Provide the [X, Y] coordinate of the cell's center where the given text is located.  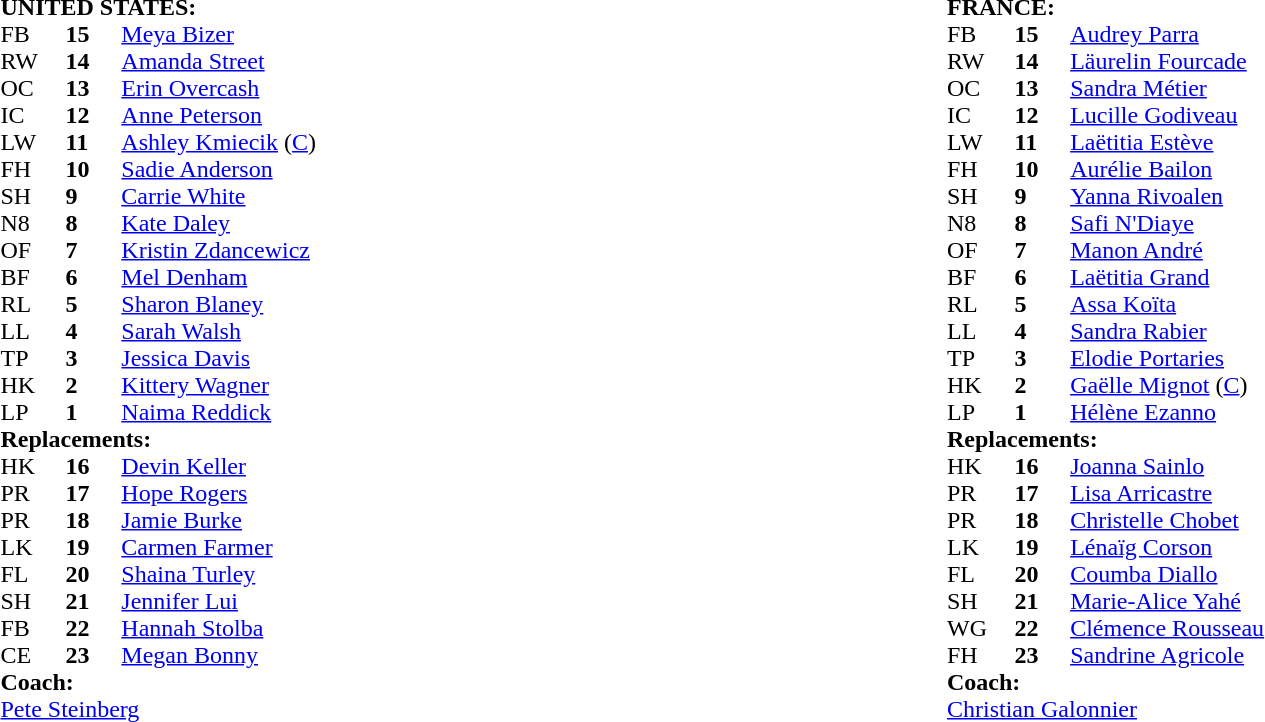
Shaina Turley [326, 574]
Sadie Anderson [326, 170]
Jennifer Lui [326, 602]
Anne Peterson [326, 116]
Hannah Stolba [326, 628]
Kittery Wagner [326, 386]
Meya Bizer [326, 34]
Megan Bonny [326, 656]
Kate Daley [326, 224]
Carrie White [326, 196]
Kristin Zdancewicz [326, 250]
CE [32, 656]
Replacements: [470, 440]
Ashley Kmiecik (C) [326, 142]
Erin Overcash [326, 88]
Amanda Street [326, 62]
Sarah Walsh [326, 332]
Naima Reddick [326, 412]
Coach: [470, 682]
Sharon Blaney [326, 304]
Devin Keller [326, 466]
Carmen Farmer [326, 548]
Mel Denham [326, 278]
Jessica Davis [326, 358]
Hope Rogers [326, 494]
Jamie Burke [326, 520]
WG [980, 628]
